Pinpoint the cell where the given text exists, returning its (x, y) midpoint coordinate. 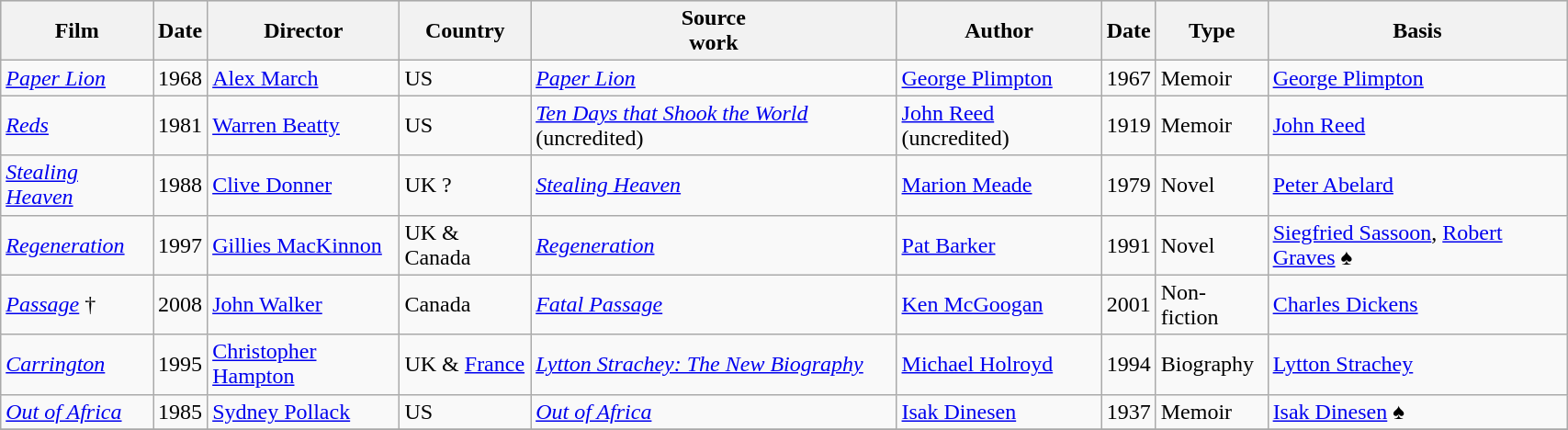
1919 (1128, 125)
Clive Donner (303, 186)
UK & France (465, 364)
1967 (1128, 78)
Sydney Pollack (303, 412)
John Walker (303, 305)
Biography (1212, 364)
Pat Barker (999, 244)
Marion Meade (999, 186)
1988 (180, 186)
Director (303, 31)
Author (999, 31)
Type (1212, 31)
John Reed (uncredited) (999, 125)
Michael Holroyd (999, 364)
Lytton Strachey: The New Biography (714, 364)
Sourcework (714, 31)
Passage † (77, 305)
John Reed (1417, 125)
Canada (465, 305)
Film (77, 31)
1995 (180, 364)
Ten Days that Shook the World (uncredited) (714, 125)
1968 (180, 78)
UK & Canada (465, 244)
1981 (180, 125)
Siegfried Sassoon, Robert Graves ♠ (1417, 244)
1937 (1128, 412)
Lytton Strachey (1417, 364)
2001 (1128, 305)
Fatal Passage (714, 305)
Ken McGoogan (999, 305)
Reds (77, 125)
Warren Beatty (303, 125)
1994 (1128, 364)
Isak Dinesen ♠ (1417, 412)
Peter Abelard (1417, 186)
1991 (1128, 244)
Carrington (77, 364)
2008 (180, 305)
Alex March (303, 78)
Country (465, 31)
Non-fiction (1212, 305)
UK ? (465, 186)
Isak Dinesen (999, 412)
Charles Dickens (1417, 305)
Basis (1417, 31)
1985 (180, 412)
Gillies MacKinnon (303, 244)
1979 (1128, 186)
Christopher Hampton (303, 364)
1997 (180, 244)
